Determine the [X, Y] coordinate at the center of the cell enclosing the given text.  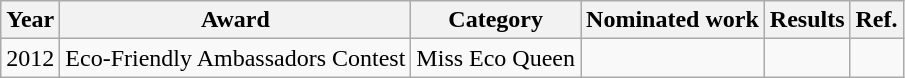
Miss Eco Queen [496, 58]
Category [496, 20]
Results [807, 20]
Award [236, 20]
Ref. [876, 20]
Eco-Friendly Ambassadors Contest [236, 58]
Nominated work [673, 20]
Year [30, 20]
2012 [30, 58]
